Capture the cell that displays the provided text and extract its [X, Y] central coordinate. 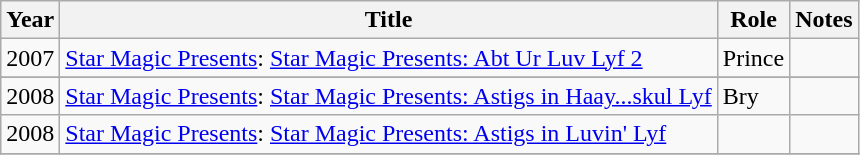
Year [30, 20]
Star Magic Presents: Star Magic Presents: Abt Ur Luv Lyf 2 [388, 58]
Star Magic Presents: Star Magic Presents: Astigs in Luvin' Lyf [388, 134]
Bry [753, 96]
Prince [753, 58]
Title [388, 20]
Notes [824, 20]
2007 [30, 58]
Role [753, 20]
Star Magic Presents: Star Magic Presents: Astigs in Haay...skul Lyf [388, 96]
